Detect which cell encompasses the target text, then output its (X, Y) center coordinate. 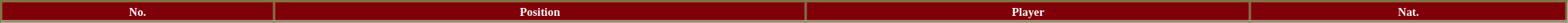
No. (138, 11)
Nat. (1408, 11)
Position (540, 11)
Player (1028, 11)
